Locate the cell with the specified text and output its (X, Y) center coordinate. 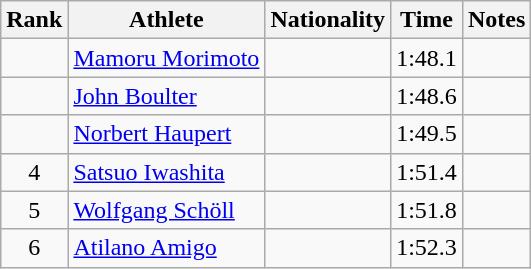
1:51.4 (427, 172)
Wolfgang Schöll (166, 210)
Notes (496, 20)
John Boulter (166, 96)
1:51.8 (427, 210)
Nationality (328, 20)
Mamoru Morimoto (166, 58)
1:49.5 (427, 134)
Rank (34, 20)
6 (34, 248)
Norbert Haupert (166, 134)
Satsuo Iwashita (166, 172)
1:52.3 (427, 248)
Athlete (166, 20)
1:48.6 (427, 96)
1:48.1 (427, 58)
Atilano Amigo (166, 248)
Time (427, 20)
5 (34, 210)
4 (34, 172)
